Locate the cell with the specified text and output its (x, y) center coordinate. 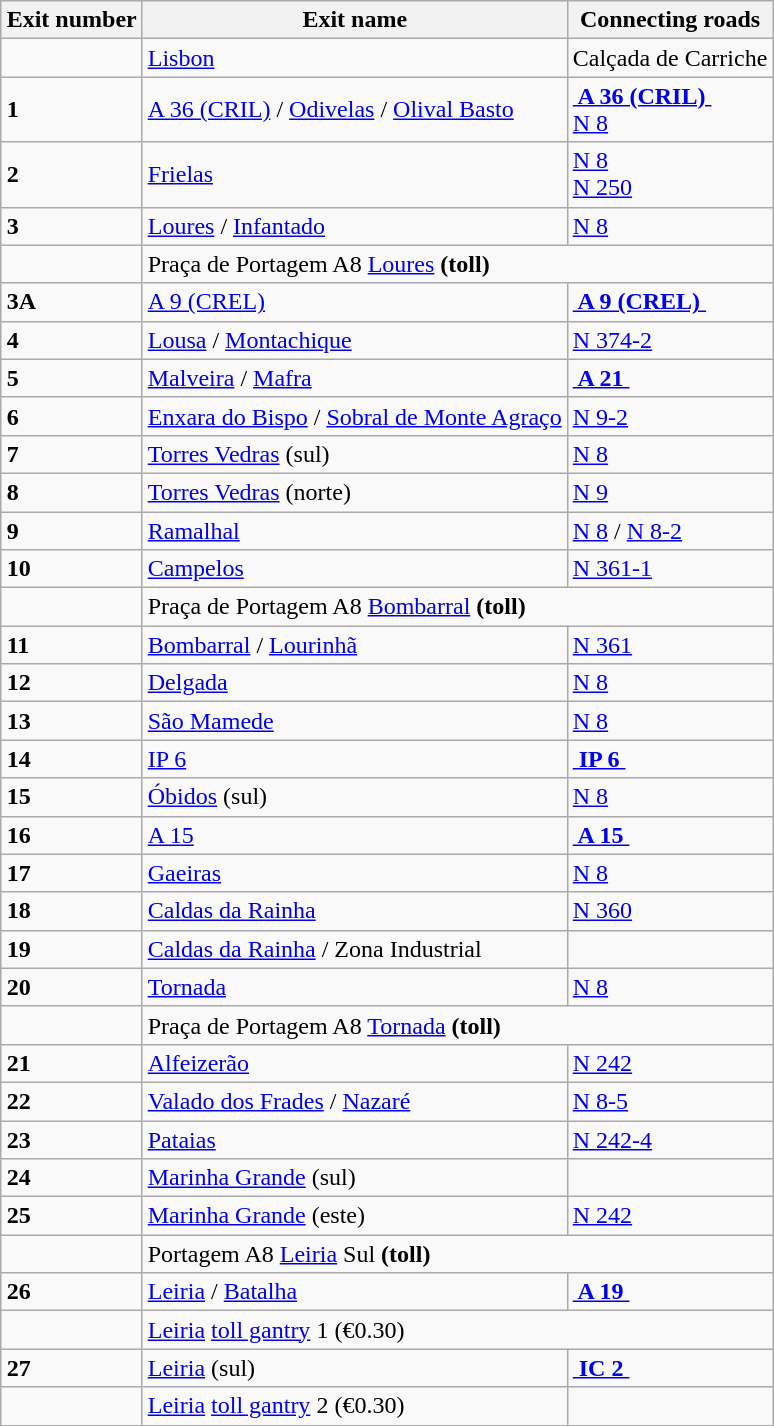
14 (72, 759)
Praça de Portagem A8 Bombarral (toll) (458, 607)
A 19 (670, 1292)
24 (72, 1178)
6 (72, 416)
15 (72, 797)
10 (72, 569)
Leiria / Batalha (354, 1292)
Tornada (354, 987)
N 242-4 (670, 1139)
18 (72, 911)
Malveira / Mafra (354, 378)
27 (72, 1368)
Ramalhal (354, 531)
Alfeizerão (354, 1063)
Enxara do Bispo / Sobral de Monte Agraço (354, 416)
Marinha Grande (sul) (354, 1178)
A 36 (CRIL) N 8 (670, 110)
Campelos (354, 569)
9 (72, 531)
N 360 (670, 911)
A 36 (CRIL) / Odivelas / Olival Basto (354, 110)
Frielas (354, 174)
Valado dos Frades / Nazaré (354, 1101)
20 (72, 987)
N 8-5 (670, 1101)
17 (72, 873)
N 361-1 (670, 569)
Exit number (72, 20)
Delgada (354, 683)
N 8 N 250 (670, 174)
São Mamede (354, 721)
26 (72, 1292)
N 9 (670, 492)
19 (72, 949)
Caldas da Rainha (354, 911)
5 (72, 378)
12 (72, 683)
N 8 / N 8-2 (670, 531)
25 (72, 1216)
N 361 (670, 645)
Torres Vedras (sul) (354, 454)
Lisbon (354, 58)
N 374-2 (670, 340)
23 (72, 1139)
Bombarral / Lourinhã (354, 645)
Leiria toll gantry 2 (€0.30) (354, 1406)
7 (72, 454)
Gaeiras (354, 873)
IC 2 (670, 1368)
Portagem A8 Leiria Sul (toll) (458, 1254)
3 (72, 226)
Lousa / Montachique (354, 340)
Calçada de Carriche (670, 58)
Leiria (sul) (354, 1368)
Pataias (354, 1139)
Leiria toll gantry 1 (€0.30) (458, 1330)
Loures / Infantado (354, 226)
Praça de Portagem A8 Tornada (toll) (458, 1025)
3A (72, 302)
Marinha Grande (este) (354, 1216)
Praça de Portagem A8 Loures (toll) (458, 264)
11 (72, 645)
13 (72, 721)
Connecting roads (670, 20)
21 (72, 1063)
16 (72, 835)
2 (72, 174)
4 (72, 340)
Óbidos (sul) (354, 797)
Caldas da Rainha / Zona Industrial (354, 949)
Torres Vedras (norte) (354, 492)
22 (72, 1101)
8 (72, 492)
Exit name (354, 20)
1 (72, 110)
A 21 (670, 378)
N 9-2 (670, 416)
